For the text-containing cell, return its midpoint in (X, Y) coordinate format. 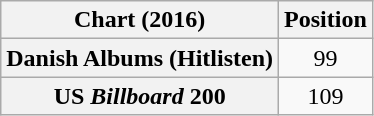
Danish Albums (Hitlisten) (140, 58)
Chart (2016) (140, 20)
Position (326, 20)
US Billboard 200 (140, 96)
109 (326, 96)
99 (326, 58)
